Find where the given text appears and provide that cell's center as [X, Y] coordinate. 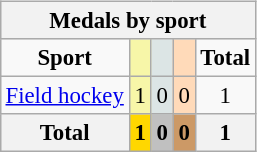
Field hockey [64, 96]
Sport [64, 58]
Medals by sport [128, 21]
